Return [X, Y] of the center of cell containing provided text 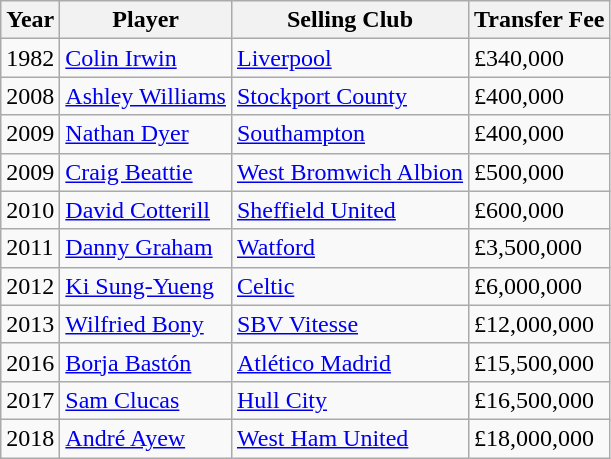
Sheffield United [350, 210]
2008 [30, 96]
Year [30, 20]
£3,500,000 [540, 248]
2010 [30, 210]
West Bromwich Albion [350, 172]
Player [146, 20]
Ki Sung-Yueng [146, 286]
2016 [30, 362]
Celtic [350, 286]
2012 [30, 286]
Craig Beattie [146, 172]
Wilfried Bony [146, 324]
Nathan Dyer [146, 134]
£18,000,000 [540, 438]
Watford [350, 248]
£12,000,000 [540, 324]
David Cotterill [146, 210]
2017 [30, 400]
Atlético Madrid [350, 362]
Colin Irwin [146, 58]
£16,500,000 [540, 400]
Danny Graham [146, 248]
1982 [30, 58]
Transfer Fee [540, 20]
£600,000 [540, 210]
André Ayew [146, 438]
SBV Vitesse [350, 324]
2018 [30, 438]
Borja Bastón [146, 362]
Hull City [350, 400]
Liverpool [350, 58]
£500,000 [540, 172]
Sam Clucas [146, 400]
Southampton [350, 134]
2011 [30, 248]
Selling Club [350, 20]
Ashley Williams [146, 96]
West Ham United [350, 438]
2013 [30, 324]
Stockport County [350, 96]
£15,500,000 [540, 362]
£6,000,000 [540, 286]
£340,000 [540, 58]
